Detect which cell encompasses the target text, then output its (x, y) center coordinate. 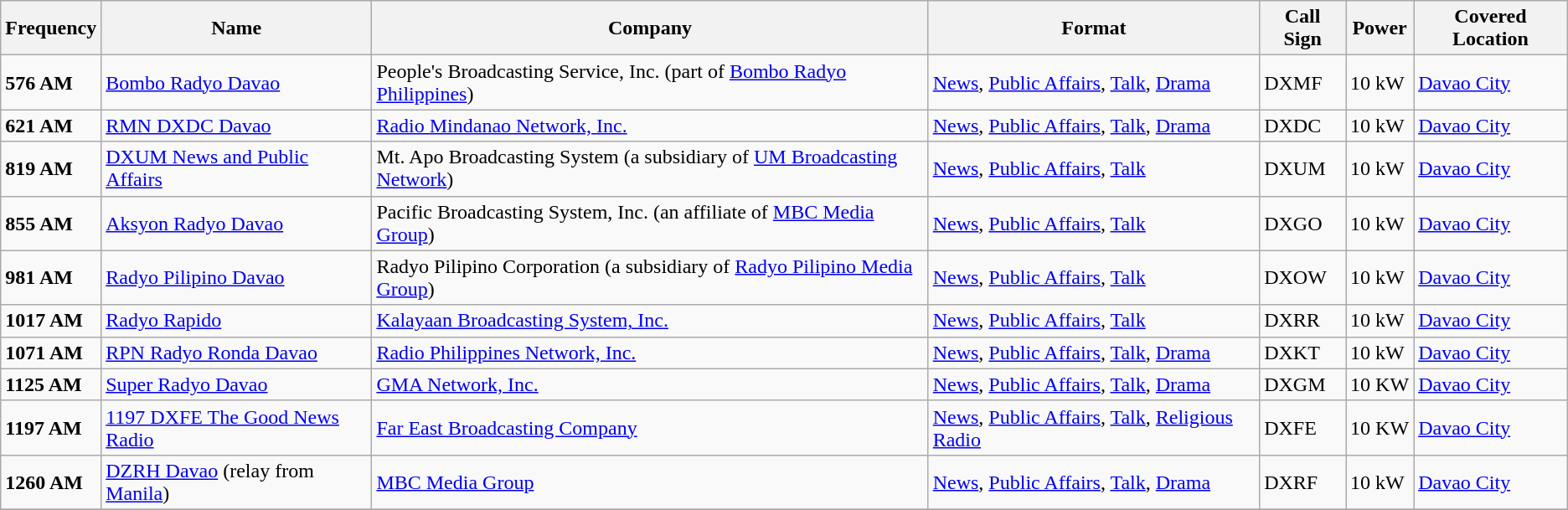
Kalayaan Broadcasting System, Inc. (650, 321)
Far East Broadcasting Company (650, 427)
DXGO (1303, 223)
DXMF (1303, 82)
Radyo Pilipino Corporation (a subsidiary of Radyo Pilipino Media Group) (650, 278)
DXRR (1303, 321)
Company (650, 28)
Aksyon Radyo Davao (236, 223)
DXUM (1303, 169)
1125 AM (51, 384)
Radyo Pilipino Davao (236, 278)
1197 DXFE The Good News Radio (236, 427)
GMA Network, Inc. (650, 384)
RMN DXDC Davao (236, 126)
621 AM (51, 126)
DXOW (1303, 278)
MBC Media Group (650, 482)
RPN Radyo Ronda Davao (236, 353)
Radyo Rapido (236, 321)
981 AM (51, 278)
Frequency (51, 28)
Call Sign (1303, 28)
DZRH Davao (relay from Manila) (236, 482)
855 AM (51, 223)
1260 AM (51, 482)
Pacific Broadcasting System, Inc. (an affiliate of MBC Media Group) (650, 223)
1017 AM (51, 321)
DXUM News and Public Affairs (236, 169)
Bombo Radyo Davao (236, 82)
DXDC (1303, 126)
Radio Philippines Network, Inc. (650, 353)
Power (1380, 28)
DXRF (1303, 482)
Radio Mindanao Network, Inc. (650, 126)
Name (236, 28)
Mt. Apo Broadcasting System (a subsidiary of UM Broadcasting Network) (650, 169)
819 AM (51, 169)
DXFE (1303, 427)
People's Broadcasting Service, Inc. (part of Bombo Radyo Philippines) (650, 82)
1197 AM (51, 427)
News, Public Affairs, Talk, Religious Radio (1094, 427)
DXGM (1303, 384)
1071 AM (51, 353)
Covered Location (1491, 28)
Format (1094, 28)
Super Radyo Davao (236, 384)
576 AM (51, 82)
DXKT (1303, 353)
